Return the [X, Y] coordinate for the center point of the cell that contains the specified text.  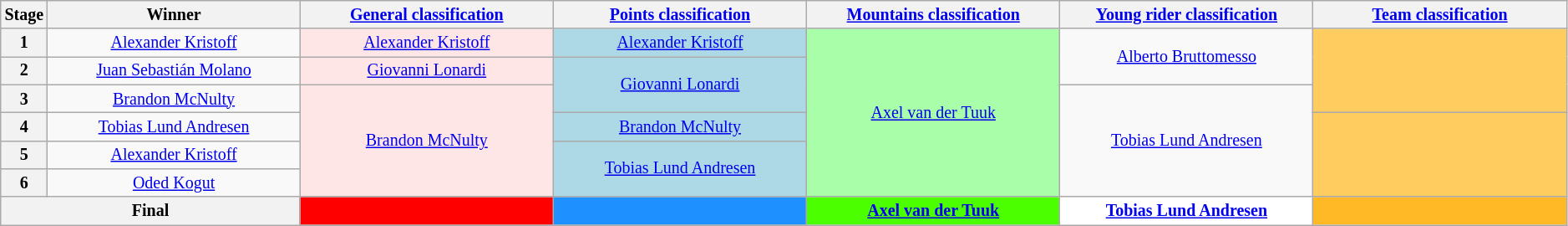
Team classification [1440, 15]
5 [24, 154]
Winner [174, 15]
Young rider classification [1186, 15]
Stage [24, 15]
Oded Kogut [174, 182]
Juan Sebastián Molano [174, 70]
Mountains classification [934, 15]
3 [24, 99]
4 [24, 127]
Final [150, 211]
6 [24, 182]
2 [24, 70]
Alberto Bruttomesso [1186, 57]
1 [24, 44]
General classification [426, 15]
Points classification [680, 15]
